Extract the [X, Y] coordinate from the center of the cell holding the provided text.  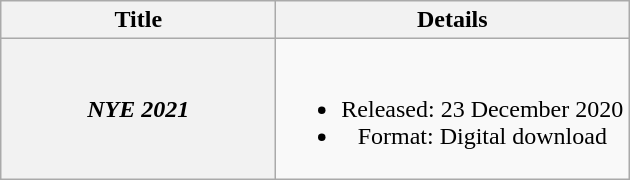
NYE 2021 [138, 109]
Title [138, 20]
Released: 23 December 2020Format: Digital download [452, 109]
Details [452, 20]
